Provide the [x, y] coordinate of the cell's center where the given text is located.  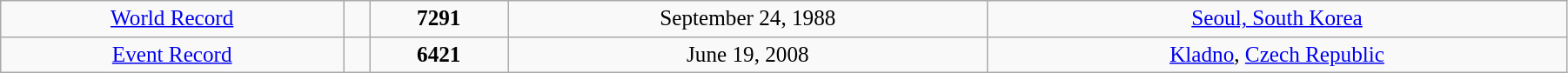
World Record [172, 19]
Event Record [172, 55]
Kladno, Czech Republic [1277, 55]
Seoul, South Korea [1277, 19]
6421 [439, 55]
September 24, 1988 [748, 19]
7291 [439, 19]
June 19, 2008 [748, 55]
